Search for the cell housing the specified text and yield its [x, y] center coordinate. 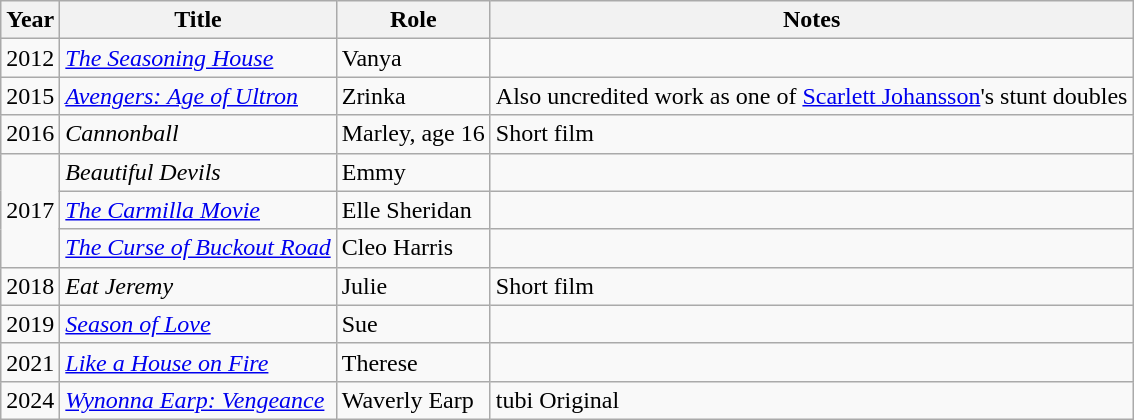
Marley, age 16 [413, 134]
Julie [413, 286]
Season of Love [198, 324]
The Curse of Buckout Road [198, 248]
2021 [30, 362]
The Seasoning House [198, 58]
2018 [30, 286]
Like a House on Fire [198, 362]
tubi Original [812, 400]
Year [30, 20]
Elle Sheridan [413, 210]
Cleo Harris [413, 248]
The Carmilla Movie [198, 210]
Waverly Earp [413, 400]
2012 [30, 58]
Cannonball [198, 134]
Beautiful Devils [198, 172]
Eat Jeremy [198, 286]
Emmy [413, 172]
2016 [30, 134]
Also uncredited work as one of Scarlett Johansson's stunt doubles [812, 96]
Therese [413, 362]
Wynonna Earp: Vengeance [198, 400]
Vanya [413, 58]
Avengers: Age of Ultron [198, 96]
Role [413, 20]
Zrinka [413, 96]
2015 [30, 96]
2019 [30, 324]
2017 [30, 210]
Sue [413, 324]
Title [198, 20]
Notes [812, 20]
2024 [30, 400]
